Capture the cell that displays the provided text and extract its [X, Y] central coordinate. 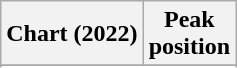
Chart (2022) [72, 34]
Peakposition [189, 34]
